Find where the given text appears and provide that cell's center as (x, y) coordinate. 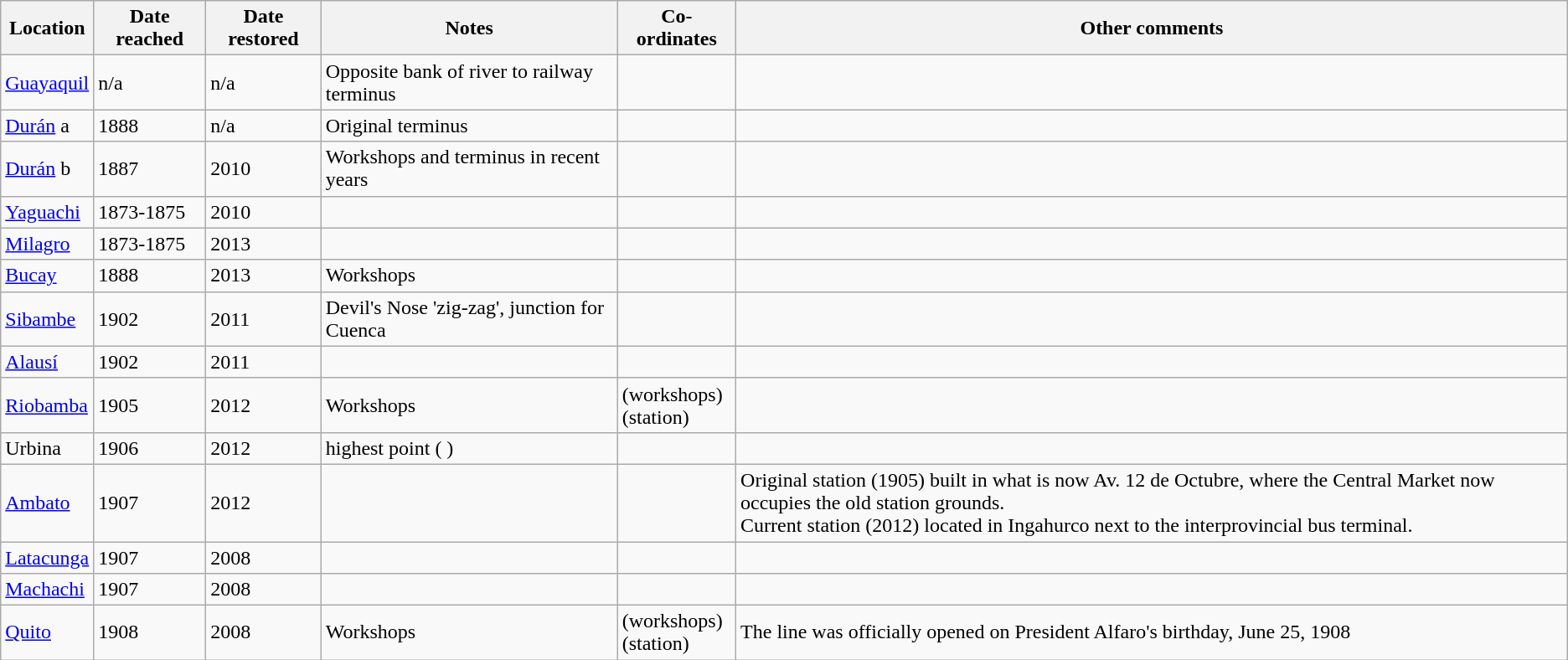
highest point ( ) (469, 448)
Other comments (1153, 28)
Date reached (150, 28)
Location (47, 28)
Alausí (47, 362)
1887 (150, 169)
Co-ordinates (677, 28)
Sibambe (47, 318)
Devil's Nose 'zig-zag', junction for Cuenca (469, 318)
1906 (150, 448)
Bucay (47, 276)
Durán a (47, 126)
1905 (150, 405)
Original terminus (469, 126)
Durán b (47, 169)
Milagro (47, 244)
Date restored (263, 28)
Workshops and terminus in recent years (469, 169)
Guayaquil (47, 82)
Quito (47, 633)
Yaguachi (47, 212)
Ambato (47, 503)
Machachi (47, 590)
Notes (469, 28)
Urbina (47, 448)
1908 (150, 633)
The line was officially opened on President Alfaro's birthday, June 25, 1908 (1153, 633)
Latacunga (47, 557)
Riobamba (47, 405)
Opposite bank of river to railway terminus (469, 82)
